Capture the cell that displays the provided text and extract its [x, y] central coordinate. 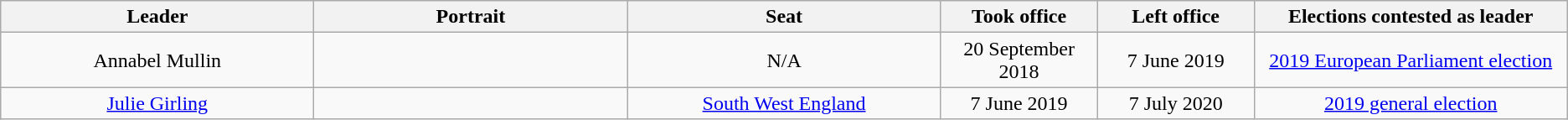
Julie Girling [157, 103]
Seat [784, 17]
South West England [784, 103]
Leader [157, 17]
N/A [784, 60]
Took office [1019, 17]
7 July 2020 [1176, 103]
2019 general election [1411, 103]
Left office [1176, 17]
20 September 2018 [1019, 60]
Annabel Mullin [157, 60]
2019 European Parliament election [1411, 60]
Portrait [471, 17]
Elections contested as leader [1411, 17]
